Identify which cell holds the provided text, then report its [x, y] central coordinate. 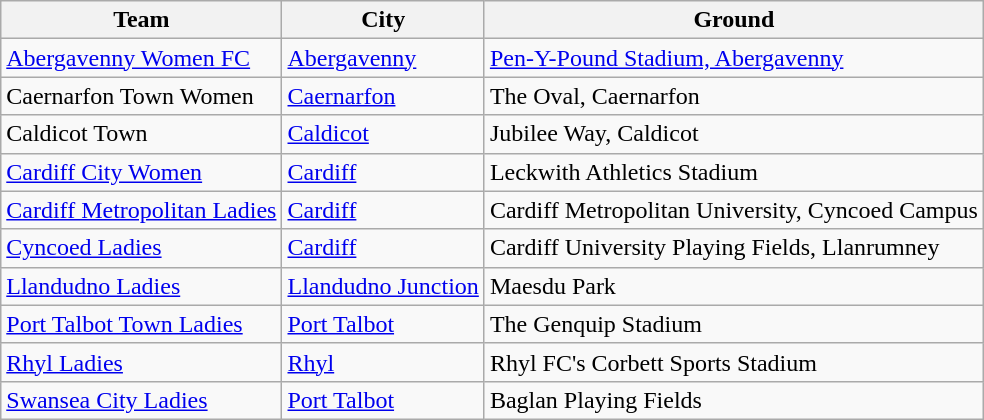
Abergavenny Women FC [142, 58]
Cyncoed Ladies [142, 248]
Team [142, 20]
Pen-Y-Pound Stadium, Abergavenny [734, 58]
Rhyl FC's Corbett Sports Stadium [734, 362]
Jubilee Way, Caldicot [734, 134]
Leckwith Athletics Stadium [734, 172]
The Genquip Stadium [734, 324]
Rhyl Ladies [142, 362]
The Oval, Caernarfon [734, 96]
Swansea City Ladies [142, 400]
Cardiff City Women [142, 172]
Ground [734, 20]
Cardiff Metropolitan University, Cyncoed Campus [734, 210]
Caldicot Town [142, 134]
Llandudno Ladies [142, 286]
Cardiff Metropolitan Ladies [142, 210]
Baglan Playing Fields [734, 400]
Port Talbot Town Ladies [142, 324]
Cardiff University Playing Fields, Llanrumney [734, 248]
Maesdu Park [734, 286]
Caernarfon [383, 96]
Abergavenny [383, 58]
Caernarfon Town Women [142, 96]
Llandudno Junction [383, 286]
Rhyl [383, 362]
City [383, 20]
Caldicot [383, 134]
